Return the (X, Y) coordinate for the center point of the cell that contains the specified text.  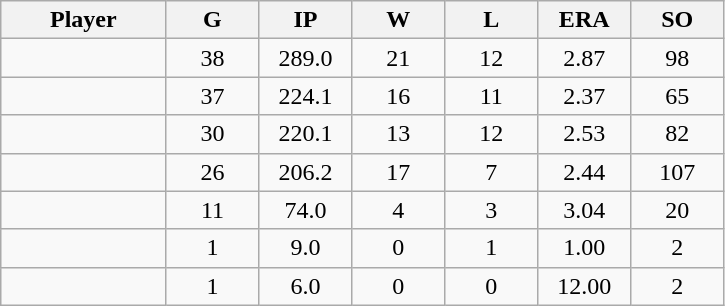
ERA (584, 20)
9.0 (306, 248)
37 (212, 96)
224.1 (306, 96)
2.53 (584, 134)
17 (398, 172)
W (398, 20)
30 (212, 134)
13 (398, 134)
20 (678, 210)
74.0 (306, 210)
289.0 (306, 58)
107 (678, 172)
220.1 (306, 134)
65 (678, 96)
98 (678, 58)
12.00 (584, 286)
6.0 (306, 286)
38 (212, 58)
26 (212, 172)
2.37 (584, 96)
L (492, 20)
SO (678, 20)
82 (678, 134)
7 (492, 172)
IP (306, 20)
4 (398, 210)
16 (398, 96)
2.87 (584, 58)
G (212, 20)
Player (84, 20)
2.44 (584, 172)
1.00 (584, 248)
21 (398, 58)
3 (492, 210)
206.2 (306, 172)
3.04 (584, 210)
